Output the [X, Y] coordinate of the center of the cell containing the given text.  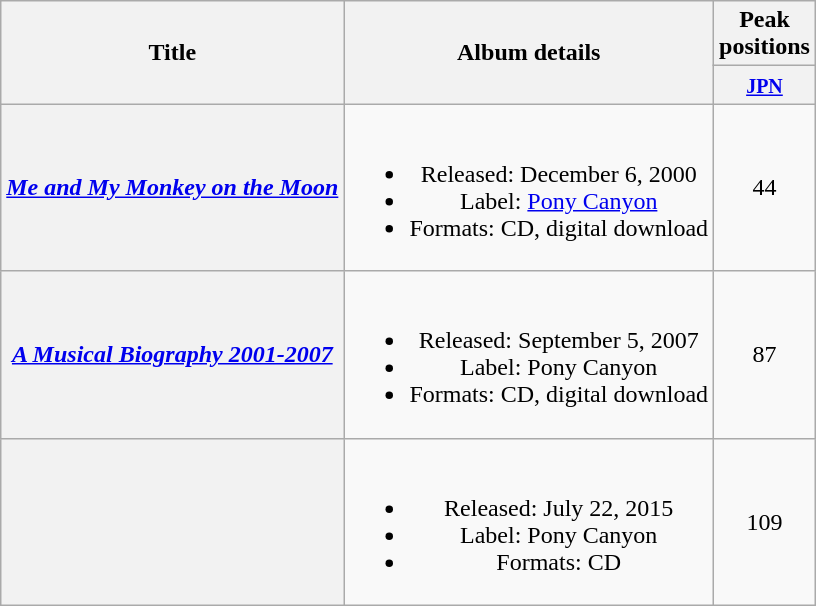
Me and My Monkey on the Moon [172, 188]
87 [765, 354]
Released: December 6, 2000 Label: Pony CanyonFormats: CD, digital download [529, 188]
109 [765, 522]
Title [172, 52]
Album details [529, 52]
JPN [765, 85]
Released: July 22, 2015 Label: Pony CanyonFormats: CD [529, 522]
A Musical Biography 2001-2007 [172, 354]
Released: September 5, 2007 Label: Pony CanyonFormats: CD, digital download [529, 354]
44 [765, 188]
Peak positions [765, 34]
